Output the [x, y] coordinate of the center of the cell containing the given text.  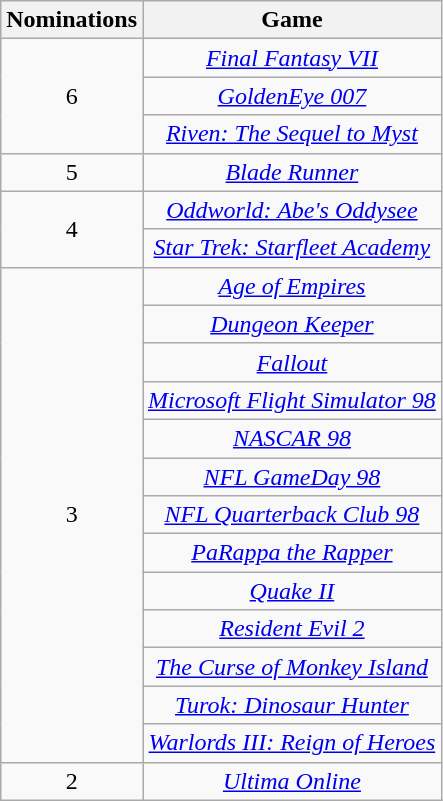
Dungeon Keeper [292, 324]
Star Trek: Starfleet Academy [292, 248]
NFL GameDay 98 [292, 477]
Fallout [292, 362]
Resident Evil 2 [292, 629]
Turok: Dinosaur Hunter [292, 705]
3 [72, 514]
Quake II [292, 591]
2 [72, 781]
Riven: The Sequel to Myst [292, 134]
5 [72, 172]
GoldenEye 007 [292, 96]
NASCAR 98 [292, 438]
The Curse of Monkey Island [292, 667]
Warlords III: Reign of Heroes [292, 743]
PaRappa the Rapper [292, 553]
Ultima Online [292, 781]
Blade Runner [292, 172]
Final Fantasy VII [292, 58]
Microsoft Flight Simulator 98 [292, 400]
NFL Quarterback Club 98 [292, 515]
Oddworld: Abe's Oddysee [292, 210]
Game [292, 20]
Age of Empires [292, 286]
Nominations [72, 20]
6 [72, 96]
4 [72, 229]
